From the cell containing the given text, extract its center point as [X, Y] coordinate. 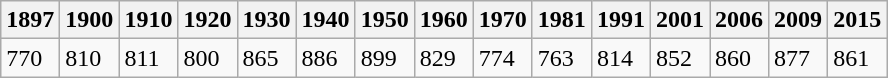
899 [384, 58]
1920 [208, 20]
861 [858, 58]
852 [680, 58]
811 [148, 58]
1970 [502, 20]
1981 [562, 20]
860 [740, 58]
2015 [858, 20]
829 [444, 58]
2006 [740, 20]
763 [562, 58]
1897 [30, 20]
770 [30, 58]
877 [798, 58]
1940 [326, 20]
814 [620, 58]
2001 [680, 20]
1930 [266, 20]
1910 [148, 20]
865 [266, 58]
1900 [90, 20]
774 [502, 58]
1991 [620, 20]
2009 [798, 20]
886 [326, 58]
1950 [384, 20]
1960 [444, 20]
800 [208, 58]
810 [90, 58]
